Capture the cell that displays the provided text and extract its (x, y) central coordinate. 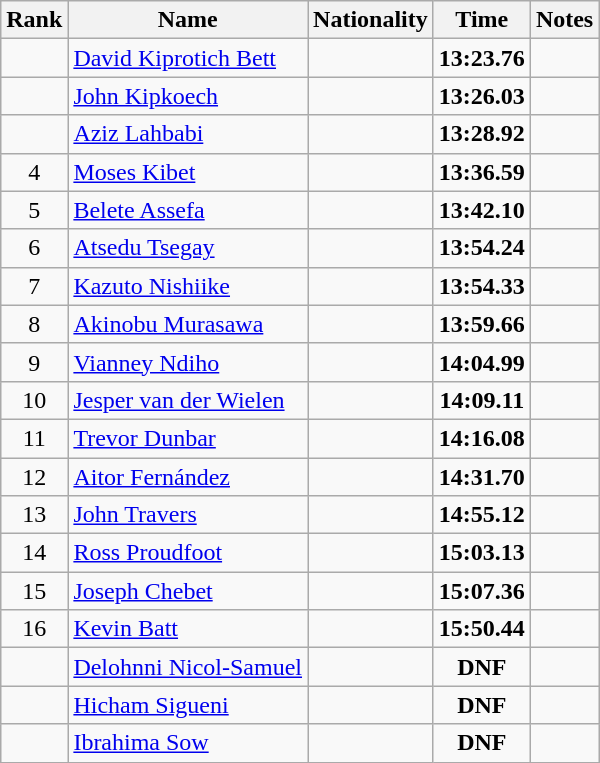
12 (34, 477)
15:03.13 (482, 553)
13:36.59 (482, 172)
13:54.33 (482, 286)
Moses Kibet (188, 172)
Hicham Sigueni (188, 705)
14:55.12 (482, 515)
Kazuto Nishiike (188, 286)
Time (482, 20)
Aitor Fernández (188, 477)
Rank (34, 20)
Joseph Chebet (188, 591)
13:42.10 (482, 210)
10 (34, 400)
14:31.70 (482, 477)
14:04.99 (482, 362)
8 (34, 324)
David Kiprotich Bett (188, 58)
Aziz Lahbabi (188, 134)
13:54.24 (482, 248)
John Kipkoech (188, 96)
16 (34, 629)
14:16.08 (482, 438)
15:07.36 (482, 591)
Jesper van der Wielen (188, 400)
13:28.92 (482, 134)
Notes (564, 20)
14 (34, 553)
Trevor Dunbar (188, 438)
Akinobu Murasawa (188, 324)
Name (188, 20)
Atsedu Tsegay (188, 248)
Ross Proudfoot (188, 553)
11 (34, 438)
Ibrahima Sow (188, 743)
6 (34, 248)
9 (34, 362)
Belete Assefa (188, 210)
13:59.66 (482, 324)
13:23.76 (482, 58)
5 (34, 210)
7 (34, 286)
13 (34, 515)
15:50.44 (482, 629)
Vianney Ndiho (188, 362)
Delohnni Nicol-Samuel (188, 667)
4 (34, 172)
15 (34, 591)
Nationality (371, 20)
14:09.11 (482, 400)
13:26.03 (482, 96)
Kevin Batt (188, 629)
John Travers (188, 515)
